Identify which cell holds the provided text, then report its [x, y] central coordinate. 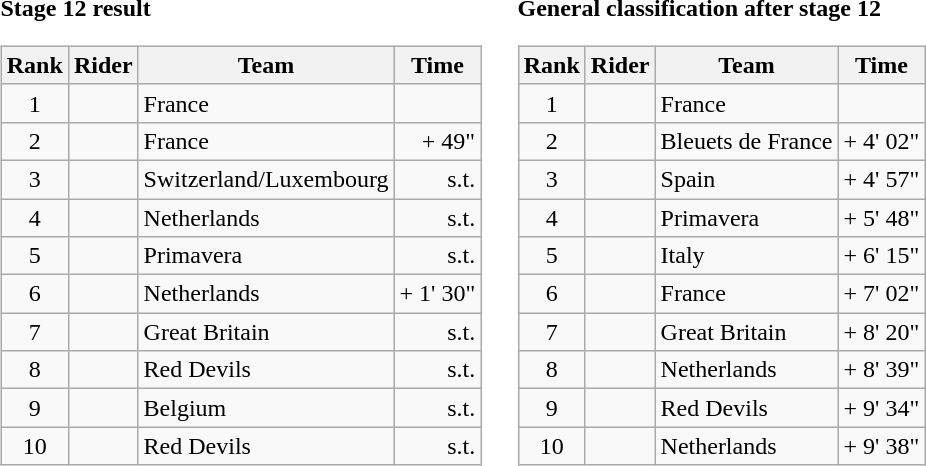
+ 5' 48" [882, 217]
Bleuets de France [746, 141]
+ 9' 34" [882, 408]
Switzerland/Luxembourg [266, 179]
+ 1' 30" [438, 294]
+ 4' 02" [882, 141]
+ 6' 15" [882, 256]
+ 9' 38" [882, 446]
+ 7' 02" [882, 294]
+ 4' 57" [882, 179]
+ 8' 39" [882, 370]
Spain [746, 179]
Italy [746, 256]
+ 49" [438, 141]
+ 8' 20" [882, 332]
Belgium [266, 408]
